Extract the [X, Y] coordinate from the center of the cell holding the provided text.  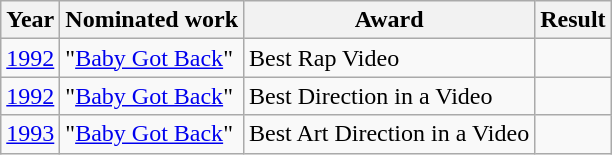
1993 [30, 134]
Best Art Direction in a Video [390, 134]
Best Rap Video [390, 58]
Award [390, 20]
Nominated work [152, 20]
Best Direction in a Video [390, 96]
Result [573, 20]
Year [30, 20]
